Locate the cell with the specified text and output its (X, Y) center coordinate. 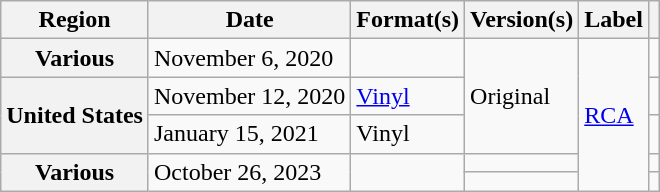
November 12, 2020 (249, 96)
Label (614, 20)
United States (75, 115)
November 6, 2020 (249, 58)
January 15, 2021 (249, 134)
October 26, 2023 (249, 172)
Date (249, 20)
Version(s) (522, 20)
Region (75, 20)
Format(s) (408, 20)
RCA (614, 115)
Original (522, 96)
